Extract the [X, Y] coordinate from the center of the cell holding the provided text.  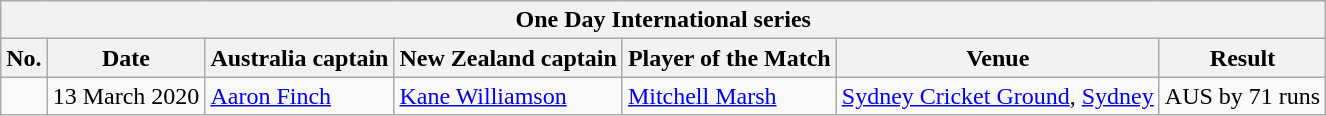
Mitchell Marsh [729, 96]
13 March 2020 [126, 96]
Result [1242, 58]
Aaron Finch [300, 96]
Australia captain [300, 58]
AUS by 71 runs [1242, 96]
Kane Williamson [508, 96]
New Zealand captain [508, 58]
One Day International series [664, 20]
Venue [998, 58]
Sydney Cricket Ground, Sydney [998, 96]
No. [24, 58]
Player of the Match [729, 58]
Date [126, 58]
